Provide the [x, y] coordinate of the cell's center where the given text is located.  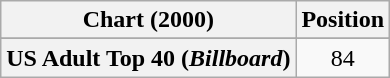
Position [343, 20]
84 [343, 58]
US Adult Top 40 (Billboard) [148, 58]
Chart (2000) [148, 20]
